Return the (x, y) coordinate for the center point of the cell that contains the specified text.  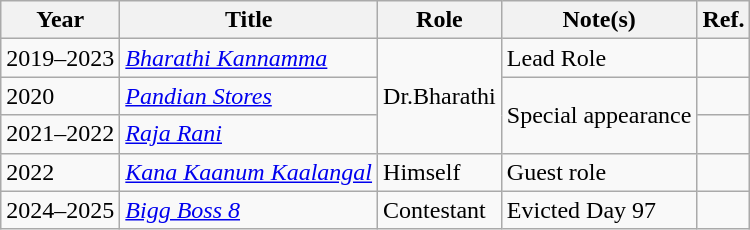
Kana Kaanum Kaalangal (249, 172)
Bharathi Kannamma (249, 58)
Lead Role (599, 58)
2019–2023 (60, 58)
Role (440, 20)
Year (60, 20)
Special appearance (599, 115)
Note(s) (599, 20)
Dr.Bharathi (440, 96)
Bigg Boss 8 (249, 210)
Himself (440, 172)
2020 (60, 96)
Evicted Day 97 (599, 210)
Guest role (599, 172)
Raja Rani (249, 134)
Contestant (440, 210)
Ref. (724, 20)
Title (249, 20)
2022 (60, 172)
2021–2022 (60, 134)
2024–2025 (60, 210)
Pandian Stores (249, 96)
